Locate the cell with the specified text and output its (X, Y) center coordinate. 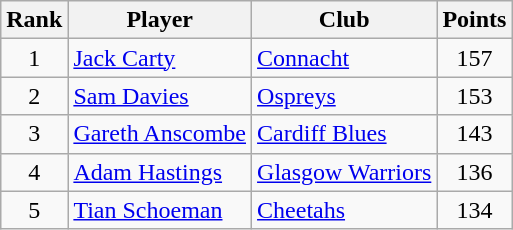
Points (474, 20)
Sam Davies (160, 96)
Gareth Anscombe (160, 134)
Tian Schoeman (160, 210)
5 (34, 210)
143 (474, 134)
3 (34, 134)
Cheetahs (344, 210)
Adam Hastings (160, 172)
Club (344, 20)
Rank (34, 20)
Connacht (344, 58)
4 (34, 172)
Ospreys (344, 96)
153 (474, 96)
1 (34, 58)
157 (474, 58)
2 (34, 96)
134 (474, 210)
136 (474, 172)
Glasgow Warriors (344, 172)
Cardiff Blues (344, 134)
Jack Carty (160, 58)
Player (160, 20)
